Determine the (x, y) coordinate at the center of the cell enclosing the given text.  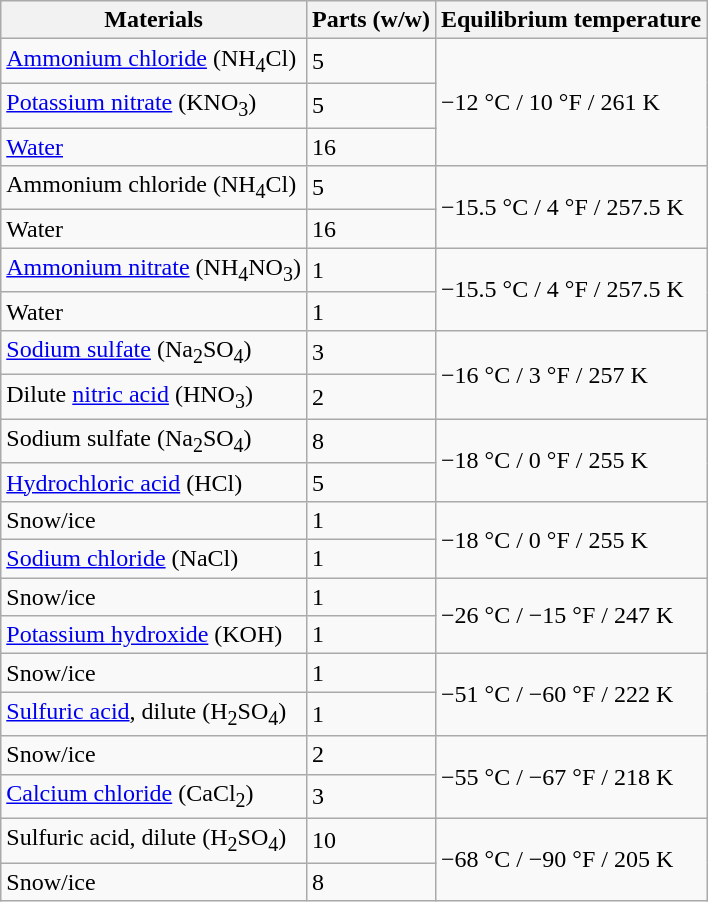
10 (370, 841)
Parts (w/w) (370, 20)
Calcium chloride (CaCl2) (154, 796)
−55 °C / −67 °F / 218 K (570, 777)
−12 °C / 10 °F / 261 K (570, 102)
Hydrochloric acid (HCl) (154, 482)
Materials (154, 20)
Equilibrium temperature (570, 20)
Potassium nitrate (KNO3) (154, 105)
Sodium chloride (NaCl) (154, 559)
−68 °C / −90 °F / 205 K (570, 860)
Potassium hydroxide (KOH) (154, 635)
Ammonium nitrate (NH4NO3) (154, 270)
−26 °C / −15 °F / 247 K (570, 616)
Dilute nitric acid (HNO3) (154, 397)
−16 °C / 3 °F / 257 K (570, 374)
−51 °C / −60 °F / 222 K (570, 695)
